Scan for the cell matching the given text and deliver its (x, y) coordinate at center. 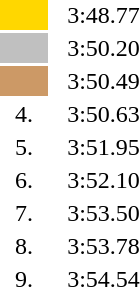
5. (24, 147)
7. (24, 213)
8. (24, 246)
4. (24, 114)
6. (24, 180)
